Identify which cell holds the provided text, then report its (x, y) central coordinate. 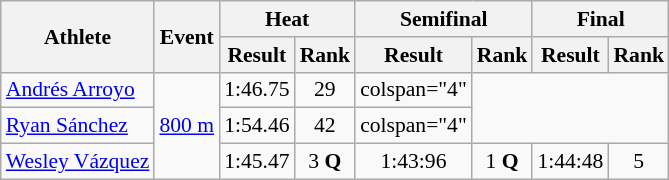
1:45.47 (256, 162)
Ryan Sánchez (78, 126)
Heat (287, 19)
Wesley Vázquez (78, 162)
1:54.46 (256, 126)
3 Q (326, 162)
Andrés Arroyo (78, 90)
1:43:96 (414, 162)
Semifinal (444, 19)
29 (326, 90)
42 (326, 126)
1 Q (502, 162)
800 m (186, 126)
Final (600, 19)
1:46.75 (256, 90)
Event (186, 36)
1:44:48 (570, 162)
5 (638, 162)
Athlete (78, 36)
